Search for the cell housing the specified text and yield its [x, y] center coordinate. 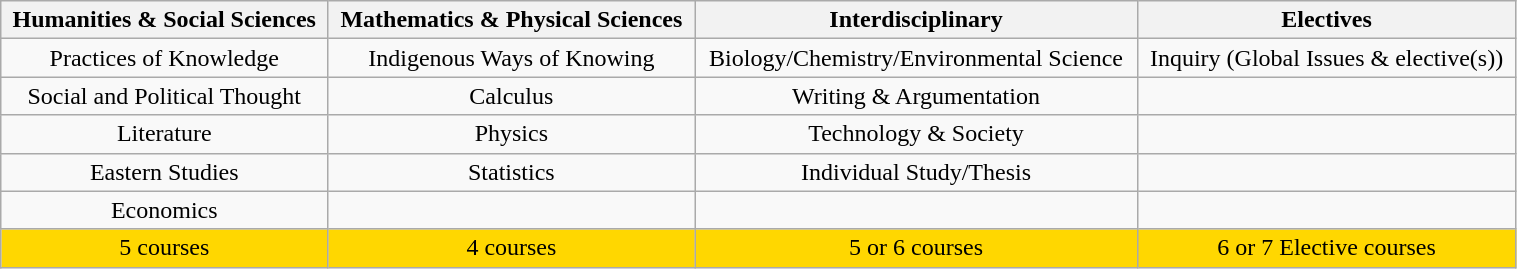
Physics [512, 134]
Eastern Studies [164, 172]
Inquiry (Global Issues & elective(s)) [1326, 58]
Writing & Argumentation [916, 96]
6 or 7 Elective courses [1326, 248]
Biology/Chemistry/Environmental Science [916, 58]
Literature [164, 134]
Economics [164, 210]
Mathematics & Physical Sciences [512, 20]
Statistics [512, 172]
Indigenous Ways of Knowing [512, 58]
5 or 6 courses [916, 248]
5 courses [164, 248]
Social and Political Thought [164, 96]
Interdisciplinary [916, 20]
Technology & Society [916, 134]
Individual Study/Thesis [916, 172]
Practices of Knowledge [164, 58]
Calculus [512, 96]
4 courses [512, 248]
Electives [1326, 20]
Humanities & Social Sciences [164, 20]
